Determine the [X, Y] coordinate at the center of the cell enclosing the given text.  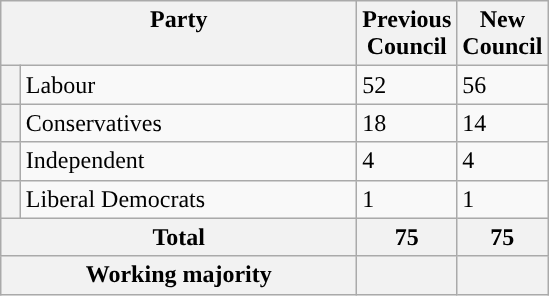
Labour [188, 85]
Previous Council [407, 34]
New Council [502, 34]
14 [502, 123]
18 [407, 123]
Party [179, 34]
Conservatives [188, 123]
Total [179, 237]
Working majority [179, 275]
56 [502, 85]
52 [407, 85]
Liberal Democrats [188, 199]
Independent [188, 161]
